Find where the given text appears and provide that cell's center as (X, Y) coordinate. 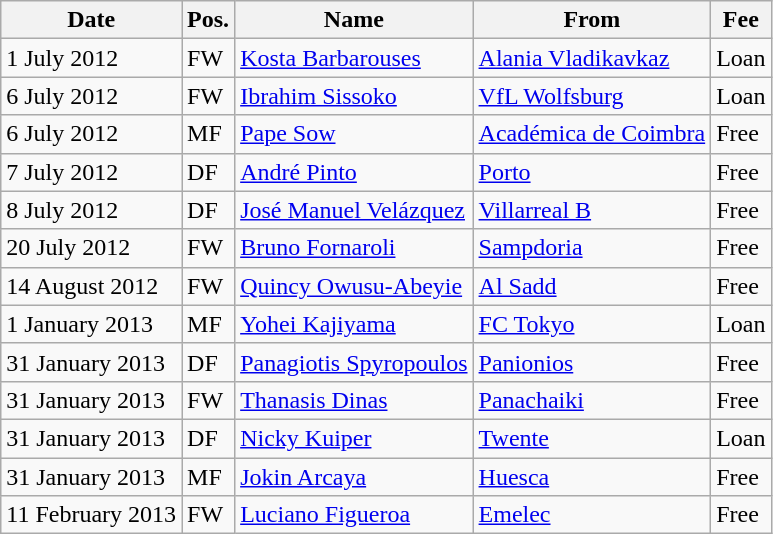
Huesca (592, 477)
Panagiotis Spyropoulos (354, 362)
Alania Vladikavkaz (592, 58)
Porto (592, 172)
Pos. (208, 20)
Jokin Arcaya (354, 477)
Kosta Barbarouses (354, 58)
Fee (741, 20)
8 July 2012 (92, 210)
Quincy Owusu-Abeyie (354, 286)
11 February 2013 (92, 515)
Pape Sow (354, 134)
Date (92, 20)
Name (354, 20)
Ibrahim Sissoko (354, 96)
Bruno Fornaroli (354, 248)
FC Tokyo (592, 324)
Académica de Coimbra (592, 134)
Yohei Kajiyama (354, 324)
Panionios (592, 362)
José Manuel Velázquez (354, 210)
From (592, 20)
Al Sadd (592, 286)
Thanasis Dinas (354, 400)
Emelec (592, 515)
Panachaiki (592, 400)
Twente (592, 438)
Nicky Kuiper (354, 438)
Sampdoria (592, 248)
1 January 2013 (92, 324)
20 July 2012 (92, 248)
1 July 2012 (92, 58)
VfL Wolfsburg (592, 96)
Villarreal B (592, 210)
7 July 2012 (92, 172)
André Pinto (354, 172)
14 August 2012 (92, 286)
Luciano Figueroa (354, 515)
